For the text-containing cell, return its midpoint in [x, y] coordinate format. 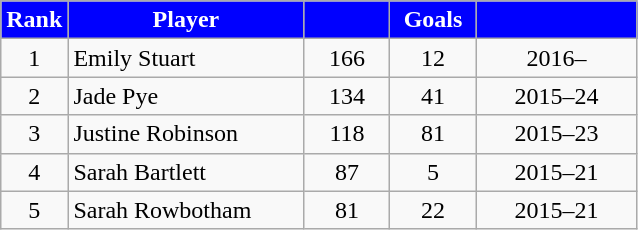
22 [433, 210]
Emily Stuart [186, 58]
Rank [34, 20]
12 [433, 58]
Sarah Bartlett [186, 172]
Sarah Rowbotham [186, 210]
4 [34, 172]
166 [347, 58]
2 [34, 96]
2016– [556, 58]
134 [347, 96]
2015–24 [556, 96]
87 [347, 172]
Justine Robinson [186, 134]
3 [34, 134]
Player [186, 20]
41 [433, 96]
2015–23 [556, 134]
118 [347, 134]
Jade Pye [186, 96]
1 [34, 58]
Goals [433, 20]
